Search for the cell housing the specified text and yield its (X, Y) center coordinate. 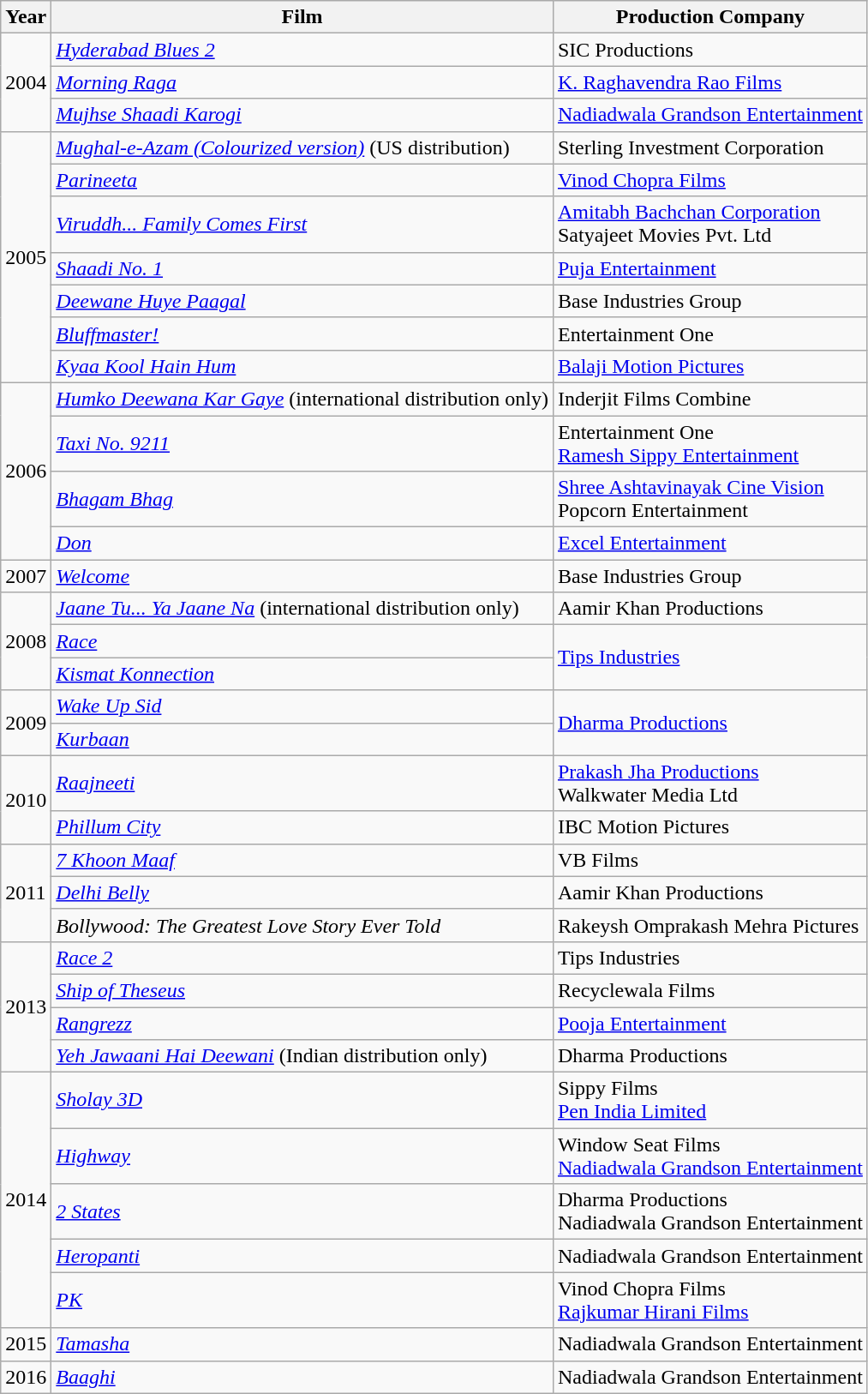
Shree Ashtavinayak Cine VisionPopcorn Entertainment (709, 499)
Sterling Investment Corporation (709, 147)
Viruddh... Family Comes First (302, 225)
Ship of Theseus (302, 990)
Rakeysh Omprakash Mehra Pictures (709, 925)
Recyclewala Films (709, 990)
Bollywood: The Greatest Love Story Ever Told (302, 925)
2014 (26, 1200)
2015 (26, 1344)
K. Raghavendra Rao Films (709, 82)
Raajneeti (302, 784)
Heropanti (302, 1256)
Bluffmaster! (302, 333)
VB Films (709, 860)
Yeh Jawaani Hai Deewani (Indian distribution only) (302, 1056)
Vinod Chopra Films (709, 180)
Vinod Chopra Films Rajkumar Hirani Films (709, 1300)
Phillum City (302, 827)
2008 (26, 641)
Mujhse Shaadi Karogi (302, 115)
Amitabh Bachchan Corporation Satyajeet Movies Pvt. Ltd (709, 225)
2004 (26, 82)
Rangrezz (302, 1023)
SIC Productions (709, 50)
Race (302, 641)
Highway (302, 1156)
2016 (26, 1377)
Excel Entertainment (709, 544)
Deewane Huye Paagal (302, 301)
Production Company (709, 17)
Shaadi No. 1 (302, 268)
Kurbaan (302, 739)
Inderjit Films Combine (709, 399)
Balaji Motion Pictures (709, 366)
Hyderabad Blues 2 (302, 50)
2010 (26, 799)
Prakash Jha Productions Walkwater Media Ltd (709, 784)
2 States (302, 1212)
2005 (26, 257)
Tamasha (302, 1344)
PK (302, 1300)
Sholay 3D (302, 1101)
Year (26, 17)
Kyaa Kool Hain Hum (302, 366)
Humko Deewana Kar Gaye (international distribution only) (302, 399)
Jaane Tu... Ya Jaane Na (international distribution only) (302, 609)
2006 (26, 471)
2007 (26, 576)
Parineeta (302, 180)
Pooja Entertainment (709, 1023)
Entertainment One (709, 333)
2011 (26, 892)
Entertainment One Ramesh Sippy Entertainment (709, 442)
Delhi Belly (302, 892)
Wake Up Sid (302, 706)
Dharma Productions Nadiadwala Grandson Entertainment (709, 1212)
Puja Entertainment (709, 268)
Window Seat Films Nadiadwala Grandson Entertainment (709, 1156)
IBC Motion Pictures (709, 827)
2013 (26, 1006)
Race 2 (302, 958)
Taxi No. 9211 (302, 442)
Welcome (302, 576)
Baaghi (302, 1377)
Bhagam Bhag (302, 499)
Mughal-e-Azam (Colourized version) (US distribution) (302, 147)
7 Khoon Maaf (302, 860)
2009 (26, 723)
Kismat Konnection (302, 674)
Morning Raga (302, 82)
Sippy Films Pen India Limited (709, 1101)
Don (302, 544)
Film (302, 17)
